Capture the cell that displays the provided text and extract its (X, Y) central coordinate. 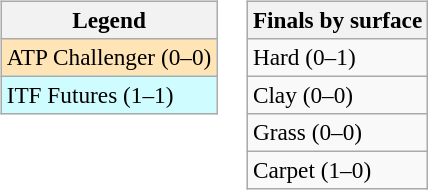
Clay (0–0) (337, 95)
Hard (0–1) (337, 57)
ITF Futures (1–1) (108, 95)
ATP Challenger (0–0) (108, 57)
Finals by surface (337, 20)
Carpet (1–0) (337, 171)
Legend (108, 20)
Grass (0–0) (337, 133)
